For the text-containing cell, return its midpoint in [x, y] coordinate format. 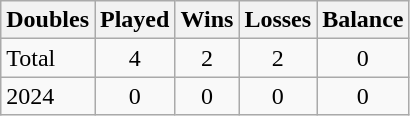
Wins [207, 20]
Doubles [48, 20]
Played [134, 20]
4 [134, 58]
Balance [363, 20]
Total [48, 58]
2024 [48, 96]
Losses [278, 20]
